Pinpoint the cell where the given text exists, returning its [x, y] midpoint coordinate. 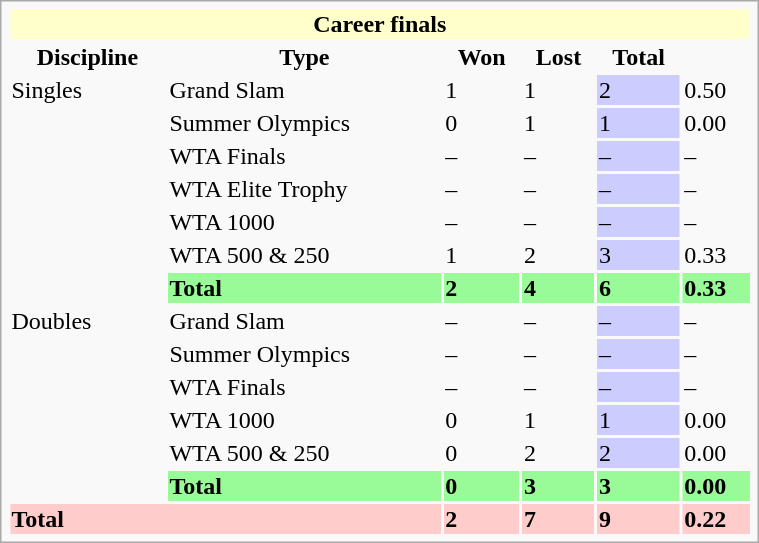
Doubles [88, 404]
6 [638, 288]
WTA Elite Trophy [304, 189]
Singles [88, 189]
7 [559, 519]
Won [482, 57]
Type [304, 57]
Lost [559, 57]
4 [559, 288]
0.22 [716, 519]
Discipline [88, 57]
9 [638, 519]
0.50 [716, 90]
Career finals [380, 24]
